Locate the cell with the specified text and output its [X, Y] center coordinate. 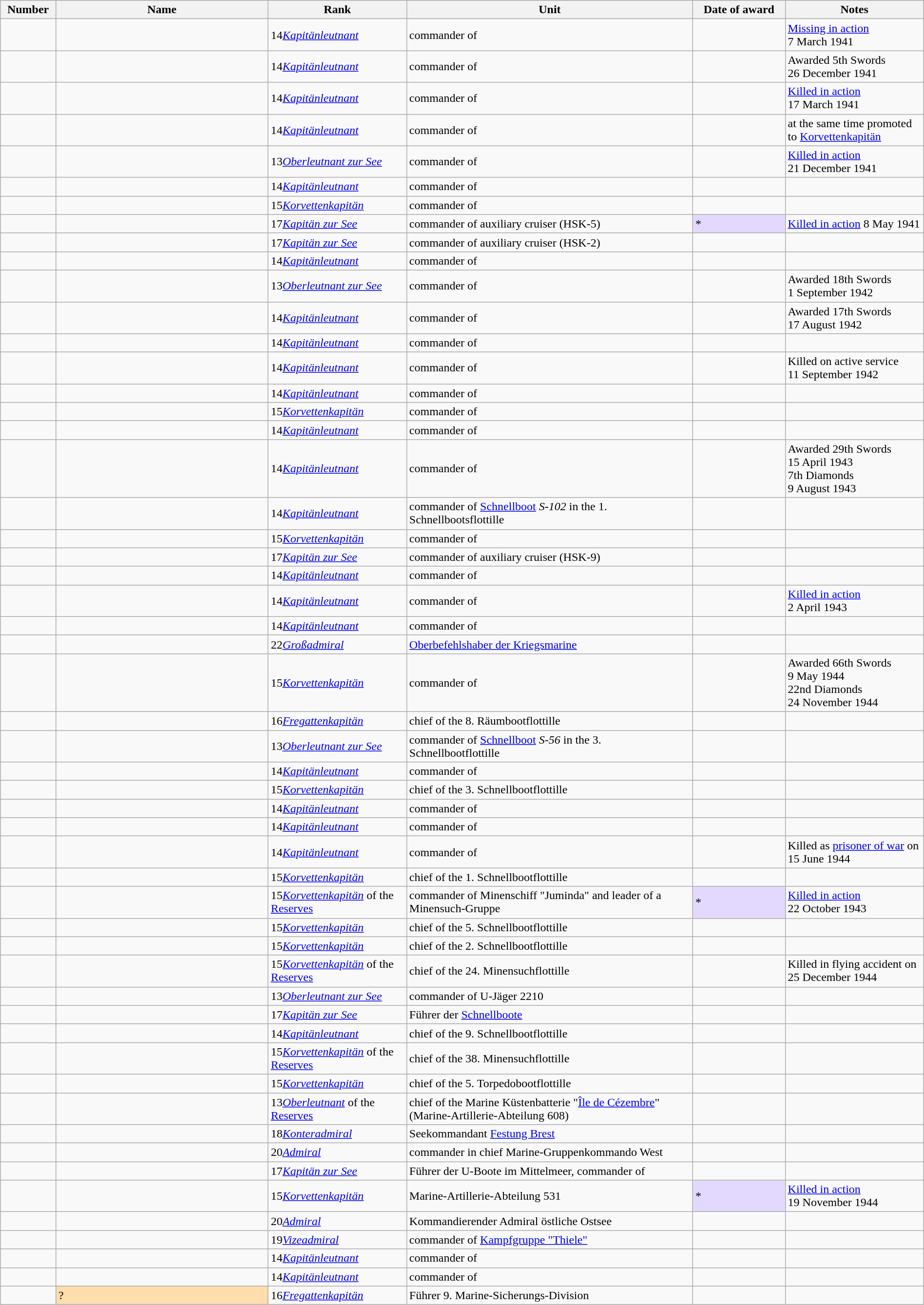
Führer der Schnellboote [550, 1015]
chief of the 24. Minensuchflottille [550, 971]
18Konteradmiral [337, 1134]
commander of Schnellboot S-102 in the 1. Schnellbootsflottille [550, 514]
22Großadmiral [337, 644]
Führer der U-Boote im Mittelmeer, commander of [550, 1171]
Number [28, 10]
Kommandierender Admiral östliche Ostsee [550, 1221]
commander of auxiliary cruiser (HSK-5) [550, 224]
Rank [337, 10]
at the same time promoted to Korvettenkapitän [854, 130]
chief of the 2. Schnellbootflottille [550, 946]
commander in chief Marine-Gruppenkommando West [550, 1152]
chief of the 8. Räumbootflottille [550, 721]
Awarded 17th Swords 17 August 1942 [854, 318]
chief of the Marine Küstenbatterie "Île de Cézembre" (Marine-Artillerie-Abteilung 608) [550, 1108]
19Vizeadmiral [337, 1240]
Date of award [739, 10]
? [162, 1295]
Killed in flying accident on 25 December 1944 [854, 971]
Oberbefehlshaber der Kriegsmarine [550, 644]
Killed in action 8 May 1941 [854, 224]
Awarded 66th Swords 9 May 194422nd Diamonds 24 November 1944 [854, 682]
Killed in action 21 December 1941 [854, 162]
Killed in action 2 April 1943 [854, 600]
Marine-Artillerie-Abteilung 531 [550, 1196]
Awarded 18th Swords 1 September 1942 [854, 286]
chief of the 3. Schnellbootflottille [550, 790]
commander of Minenschiff "Juminda" and leader of a Minensuch-Gruppe [550, 902]
Killed in action 22 October 1943 [854, 902]
chief of the 9. Schnellbootflottille [550, 1033]
commander of auxiliary cruiser (HSK-9) [550, 557]
chief of the 5. Schnellbootflottille [550, 927]
Awarded 29th Swords 15 April 19437th Diamonds 9 August 1943 [854, 469]
Name [162, 10]
Awarded 5th Swords 26 December 1941 [854, 66]
commander of Kampfgruppe "Thiele" [550, 1240]
Notes [854, 10]
Führer 9. Marine-Sicherungs-Division [550, 1295]
Killed in action 19 November 1944 [854, 1196]
Killed on active service 11 September 1942 [854, 368]
Killed as prisoner of war on 15 June 1944 [854, 852]
commander of auxiliary cruiser (HSK-2) [550, 242]
Missing in action 7 March 1941 [854, 35]
Seekommandant Festung Brest [550, 1134]
Killed in action 17 March 1941 [854, 98]
13Oberleutnant of the Reserves [337, 1108]
commander of Schnellboot S-56 in the 3. Schnellbootflottille [550, 746]
Unit [550, 10]
chief of the 38. Minensuchflottille [550, 1058]
chief of the 5. Torpedobootflottille [550, 1083]
chief of the 1. Schnellbootflottille [550, 877]
commander of U-Jäger 2210 [550, 996]
